Pinpoint the cell where the given text exists, returning its [x, y] midpoint coordinate. 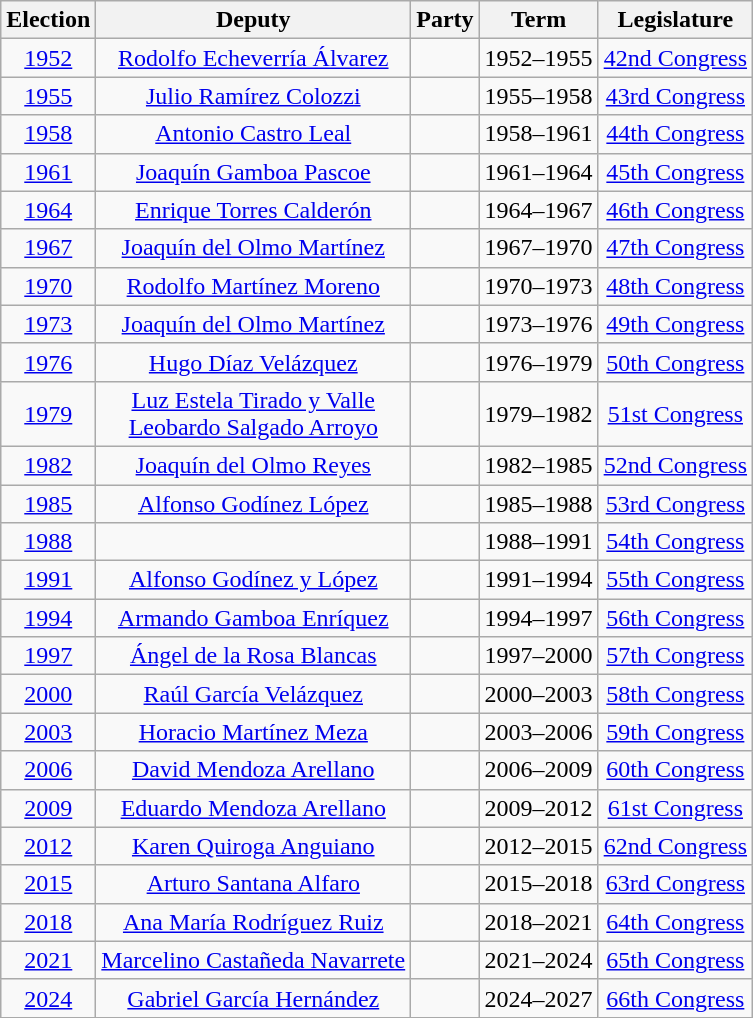
2015 [48, 884]
1967–1970 [538, 248]
1979 [48, 414]
2018–2021 [538, 922]
50th Congress [675, 362]
1958–1961 [538, 134]
63rd Congress [675, 884]
2024–2027 [538, 998]
Marcelino Castañeda Navarrete [254, 960]
51st Congress [675, 414]
52nd Congress [675, 465]
46th Congress [675, 210]
1952 [48, 58]
2003–2006 [538, 732]
58th Congress [675, 694]
65th Congress [675, 960]
59th Congress [675, 732]
Alfonso Godínez y López [254, 580]
1997 [48, 656]
Horacio Martínez Meza [254, 732]
1997–2000 [538, 656]
1994–1997 [538, 618]
1982 [48, 465]
David Mendoza Arellano [254, 770]
Enrique Torres Calderón [254, 210]
1976 [48, 362]
1985–1988 [538, 503]
1970 [48, 286]
Joaquín del Olmo Reyes [254, 465]
Rodolfo Echeverría Álvarez [254, 58]
Rodolfo Martínez Moreno [254, 286]
66th Congress [675, 998]
57th Congress [675, 656]
62nd Congress [675, 846]
1964 [48, 210]
61st Congress [675, 808]
1976–1979 [538, 362]
Gabriel García Hernández [254, 998]
Deputy [254, 20]
1994 [48, 618]
1991–1994 [538, 580]
60th Congress [675, 770]
2000 [48, 694]
48th Congress [675, 286]
1958 [48, 134]
1955–1958 [538, 96]
Election [48, 20]
1955 [48, 96]
2012 [48, 846]
1967 [48, 248]
Raúl García Velázquez [254, 694]
1988 [48, 542]
2003 [48, 732]
1973–1976 [538, 324]
2006–2009 [538, 770]
Alfonso Godínez López [254, 503]
Hugo Díaz Velázquez [254, 362]
Antonio Castro Leal [254, 134]
Joaquín Gamboa Pascoe [254, 172]
Eduardo Mendoza Arellano [254, 808]
1961 [48, 172]
1952–1955 [538, 58]
Arturo Santana Alfaro [254, 884]
47th Congress [675, 248]
Julio Ramírez Colozzi [254, 96]
1973 [48, 324]
1961–1964 [538, 172]
45th Congress [675, 172]
1988–1991 [538, 542]
2024 [48, 998]
42nd Congress [675, 58]
Luz Estela Tirado y ValleLeobardo Salgado Arroyo [254, 414]
2000–2003 [538, 694]
1970–1973 [538, 286]
64th Congress [675, 922]
1991 [48, 580]
Party [445, 20]
2009–2012 [538, 808]
Ana María Rodríguez Ruiz [254, 922]
56th Congress [675, 618]
Karen Quiroga Anguiano [254, 846]
2021 [48, 960]
2012–2015 [538, 846]
2015–2018 [538, 884]
1982–1985 [538, 465]
1979–1982 [538, 414]
2009 [48, 808]
Ángel de la Rosa Blancas [254, 656]
Term [538, 20]
54th Congress [675, 542]
1985 [48, 503]
Armando Gamboa Enríquez [254, 618]
49th Congress [675, 324]
44th Congress [675, 134]
2018 [48, 922]
2006 [48, 770]
2021–2024 [538, 960]
43rd Congress [675, 96]
53rd Congress [675, 503]
1964–1967 [538, 210]
55th Congress [675, 580]
Legislature [675, 20]
